Capture the cell that displays the provided text and extract its [x, y] central coordinate. 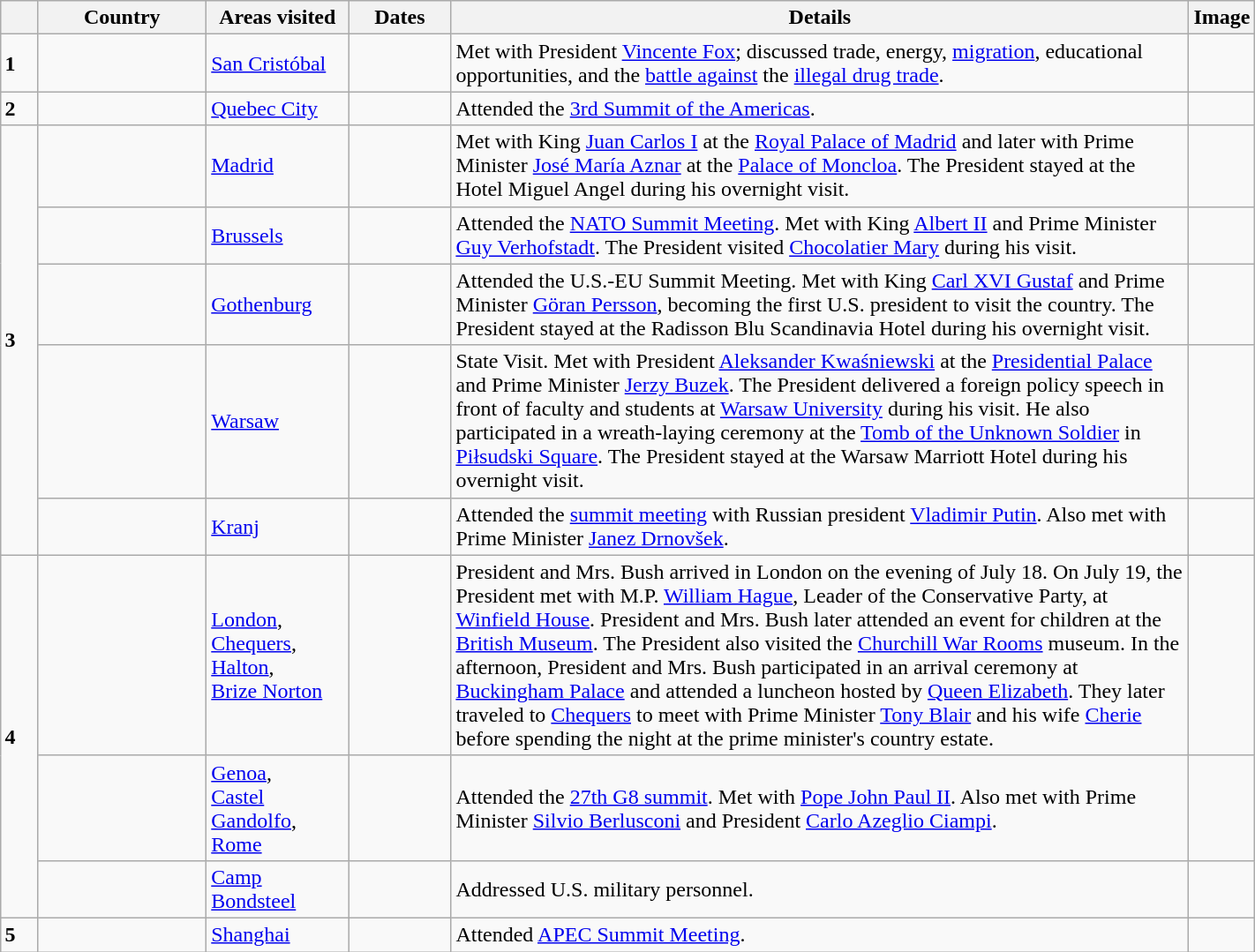
Attended the 3rd Summit of the Americas. [820, 109]
2 [19, 109]
San Cristóbal [277, 64]
Areas visited [277, 18]
Met with President Vincente Fox; discussed trade, energy, migration, educational opportunities, and the battle against the illegal drug trade. [820, 64]
Quebec City [277, 109]
Image [1221, 18]
Camp Bondsteel [277, 889]
Country [122, 18]
Madrid [277, 166]
4 [19, 736]
Dates [400, 18]
Attended the 27th G8 summit. Met with Pope John Paul II. Also met with Prime Minister Silvio Berlusconi and President Carlo Azeglio Ciampi. [820, 808]
Warsaw [277, 422]
Gothenburg [277, 304]
Details [820, 18]
1 [19, 64]
Addressed U.S. military personnel. [820, 889]
London,Chequers,Halton,Brize Norton [277, 655]
Genoa,Castel Gandolfo,Rome [277, 808]
Attended the summit meeting with Russian president Vladimir Putin. Also met with Prime Minister Janez Drnovšek. [820, 526]
Kranj [277, 526]
Shanghai [277, 934]
Attended APEC Summit Meeting. [820, 934]
5 [19, 934]
3 [19, 341]
Brussels [277, 235]
